Return the [x, y] coordinate for the center point of the cell that contains the specified text.  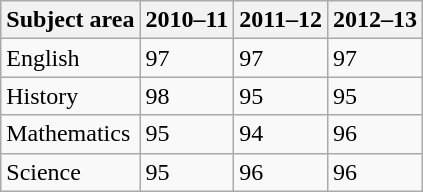
2012–13 [376, 20]
History [70, 96]
English [70, 58]
94 [281, 134]
2010–11 [187, 20]
2011–12 [281, 20]
98 [187, 96]
Mathematics [70, 134]
Subject area [70, 20]
Science [70, 172]
